Output the (x, y) coordinate of the center of the cell containing the given text.  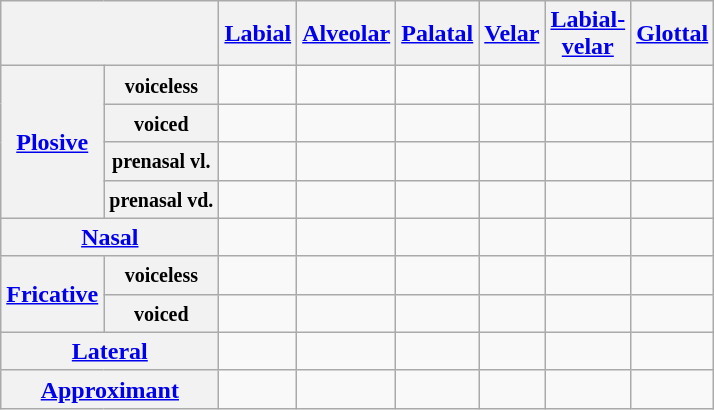
Fricative (52, 294)
prenasal vd. (162, 199)
Velar (512, 34)
Palatal (438, 34)
Labial-velar (588, 34)
Glottal (672, 34)
Labial (258, 34)
Nasal (110, 237)
Plosive (52, 142)
prenasal vl. (162, 161)
Approximant (110, 389)
Lateral (110, 351)
Alveolar (346, 34)
